For the text-containing cell, return its midpoint in [x, y] coordinate format. 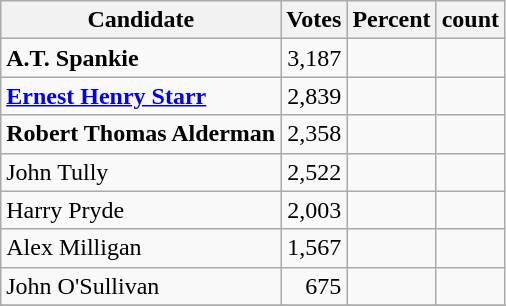
Candidate [141, 20]
2,003 [314, 210]
John Tully [141, 172]
Harry Pryde [141, 210]
Votes [314, 20]
Alex Milligan [141, 248]
2,522 [314, 172]
Robert Thomas Alderman [141, 134]
count [470, 20]
Ernest Henry Starr [141, 96]
1,567 [314, 248]
A.T. Spankie [141, 58]
2,358 [314, 134]
John O'Sullivan [141, 286]
675 [314, 286]
3,187 [314, 58]
2,839 [314, 96]
Percent [392, 20]
